Find where the given text appears and provide that cell's center as [x, y] coordinate. 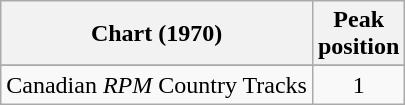
Peakposition [358, 34]
1 [358, 85]
Canadian RPM Country Tracks [157, 85]
Chart (1970) [157, 34]
